Return the [X, Y] coordinate for the center point of the cell that contains the specified text.  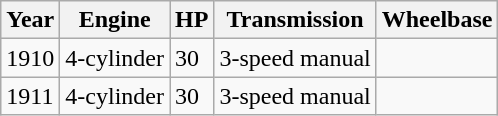
Year [30, 20]
Wheelbase [437, 20]
HP [192, 20]
Engine [115, 20]
1910 [30, 58]
Transmission [295, 20]
1911 [30, 96]
